Identify which cell holds the provided text, then report its (x, y) central coordinate. 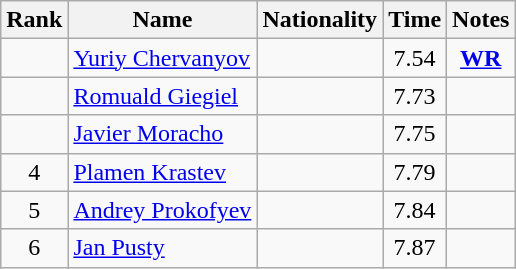
Jan Pusty (162, 248)
Javier Moracho (162, 134)
Time (415, 20)
Name (162, 20)
WR (481, 58)
6 (34, 248)
7.79 (415, 172)
Notes (481, 20)
Romuald Giegiel (162, 96)
7.73 (415, 96)
7.75 (415, 134)
Plamen Krastev (162, 172)
7.84 (415, 210)
Andrey Prokofyev (162, 210)
7.87 (415, 248)
Rank (34, 20)
7.54 (415, 58)
Nationality (320, 20)
5 (34, 210)
4 (34, 172)
Yuriy Chervanyov (162, 58)
